Find where the given text appears and provide that cell's center as (x, y) coordinate. 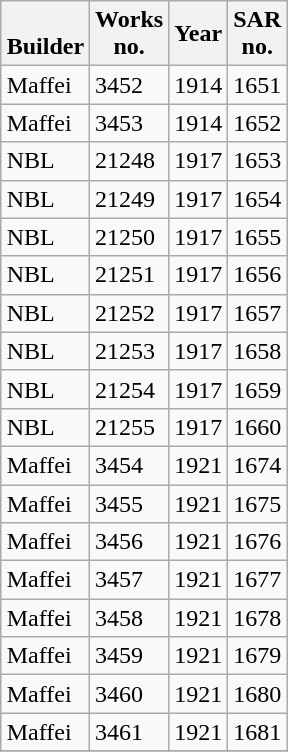
Builder (45, 34)
21253 (130, 351)
21250 (130, 237)
21254 (130, 389)
1651 (258, 85)
1675 (258, 503)
1658 (258, 351)
1676 (258, 542)
1659 (258, 389)
3460 (130, 694)
21251 (130, 275)
3457 (130, 580)
3455 (130, 503)
1674 (258, 465)
1678 (258, 618)
3453 (130, 123)
1677 (258, 580)
3458 (130, 618)
21249 (130, 199)
SARno. (258, 34)
1656 (258, 275)
1681 (258, 732)
1655 (258, 237)
21252 (130, 313)
1660 (258, 427)
1652 (258, 123)
3456 (130, 542)
3454 (130, 465)
3459 (130, 656)
3452 (130, 85)
Worksno. (130, 34)
21255 (130, 427)
1654 (258, 199)
3461 (130, 732)
Year (198, 34)
1657 (258, 313)
21248 (130, 161)
1680 (258, 694)
1653 (258, 161)
1679 (258, 656)
